Find where the given text appears and provide that cell's center as (X, Y) coordinate. 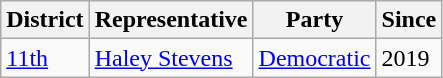
Haley Stevens (171, 58)
Since (409, 20)
Party (314, 20)
2019 (409, 58)
11th (45, 58)
Democratic (314, 58)
District (45, 20)
Representative (171, 20)
